For the text-containing cell, return its midpoint in (x, y) coordinate format. 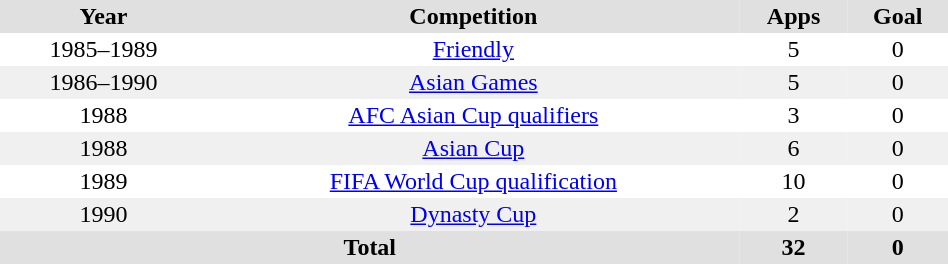
Total (370, 248)
Asian Cup (474, 148)
Goal (898, 16)
Asian Games (474, 82)
2 (794, 214)
1985–1989 (104, 50)
1986–1990 (104, 82)
1990 (104, 214)
32 (794, 248)
6 (794, 148)
3 (794, 116)
10 (794, 182)
FIFA World Cup qualification (474, 182)
Dynasty Cup (474, 214)
Friendly (474, 50)
Competition (474, 16)
Year (104, 16)
Apps (794, 16)
1989 (104, 182)
AFC Asian Cup qualifiers (474, 116)
